From the cell containing the given text, extract its center point as (x, y) coordinate. 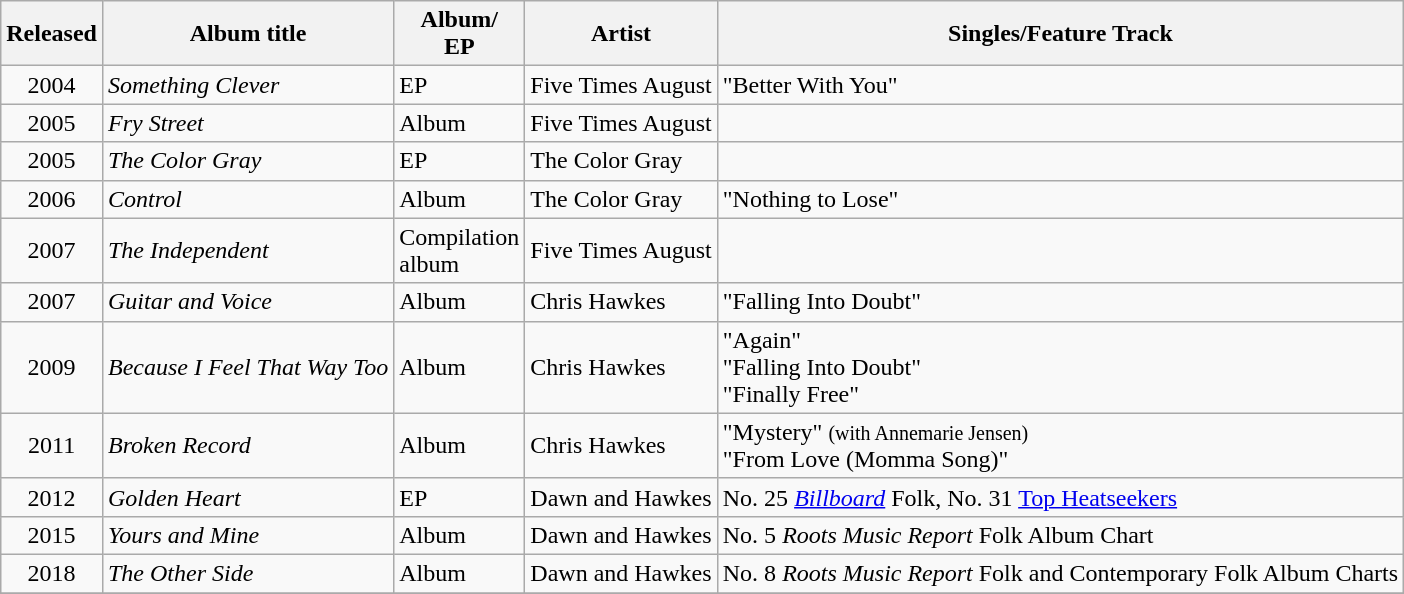
Guitar and Voice (248, 302)
Album title (248, 34)
Golden Heart (248, 497)
"Nothing to Lose" (1060, 199)
Broken Record (248, 446)
No. 5 Roots Music Report Folk Album Chart (1060, 535)
"Better With You" (1060, 85)
No. 25 Billboard Folk, No. 31 Top Heatseekers (1060, 497)
The Independent (248, 250)
Artist (621, 34)
Something Clever (248, 85)
"Falling Into Doubt" (1060, 302)
2015 (52, 535)
Singles/Feature Track (1060, 34)
2009 (52, 367)
Fry Street (248, 123)
Because I Feel That Way Too (248, 367)
2012 (52, 497)
Compilation album (460, 250)
Yours and Mine (248, 535)
2006 (52, 199)
2011 (52, 446)
2004 (52, 85)
Album/EP (460, 34)
"Again" "Falling Into Doubt" "Finally Free" (1060, 367)
The Other Side (248, 573)
Released (52, 34)
"Mystery" (with Annemarie Jensen) "From Love (Momma Song)" (1060, 446)
Control (248, 199)
2018 (52, 573)
No. 8 Roots Music Report Folk and Contemporary Folk Album Charts (1060, 573)
